Scan for the cell matching the given text and deliver its [X, Y] coordinate at center. 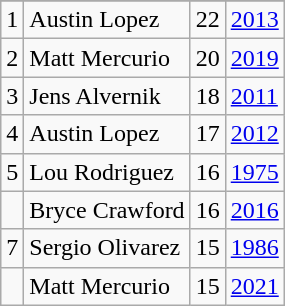
2013 [254, 20]
2 [12, 58]
7 [12, 248]
2016 [254, 210]
22 [208, 20]
Bryce Crawford [107, 210]
1975 [254, 172]
1986 [254, 248]
5 [12, 172]
2012 [254, 134]
2019 [254, 58]
Lou Rodriguez [107, 172]
4 [12, 134]
18 [208, 96]
3 [12, 96]
2011 [254, 96]
2021 [254, 286]
20 [208, 58]
1 [12, 20]
Sergio Olivarez [107, 248]
17 [208, 134]
Jens Alvernik [107, 96]
